Return (x, y) of the center of cell containing provided text 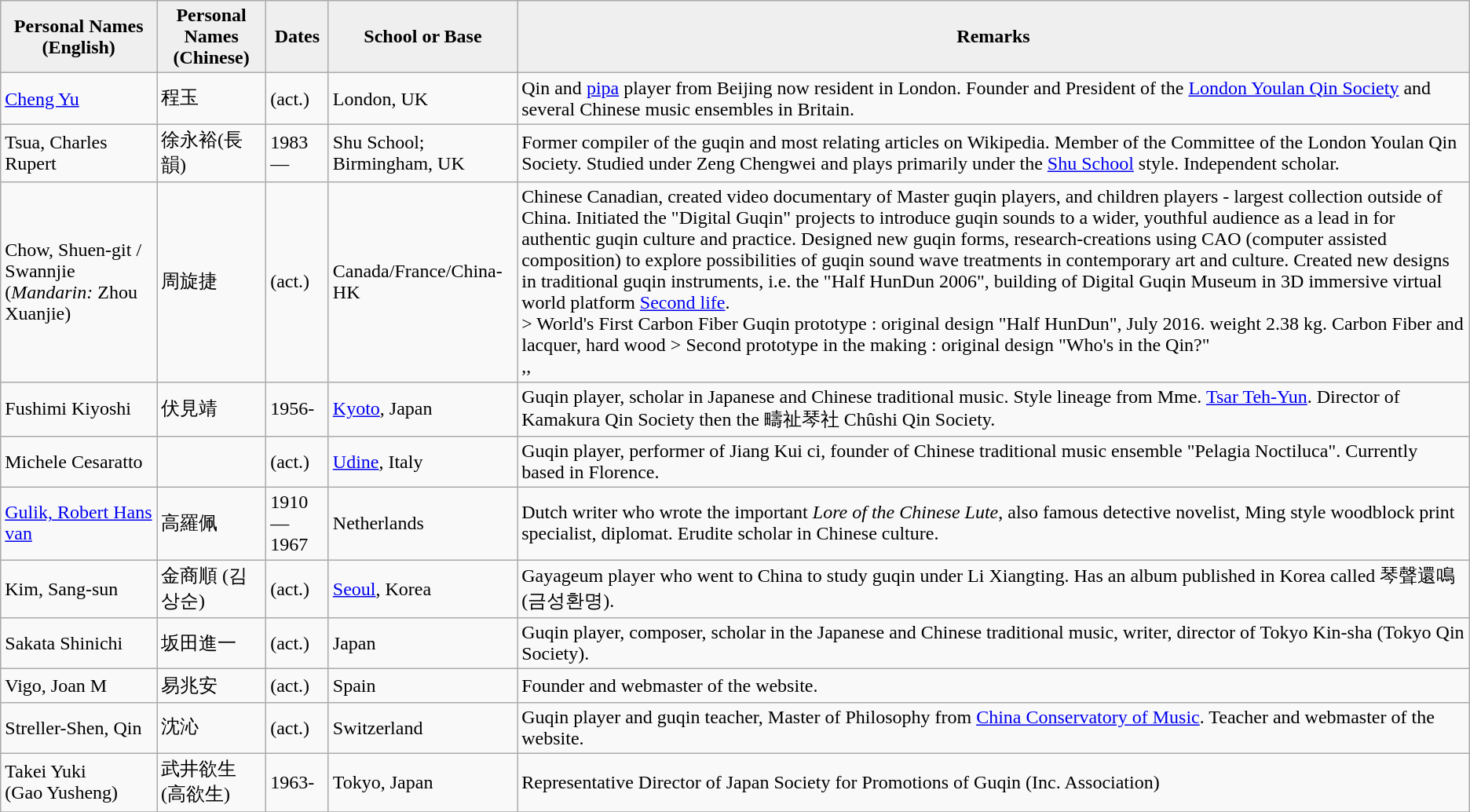
1910—1967 (298, 524)
Founder and webmaster of the website. (994, 686)
London, UK (422, 99)
Chow, Shuen-git / Swannjie (Mandarin: Zhou Xuanjie) (79, 282)
Udine, Italy (422, 462)
Gayageum player who went to China to study guqin under Li Xiangting. Has an album published in Korea called 琴聲還鳴 (금성환명). (994, 589)
伏見靖 (212, 409)
1983— (298, 153)
Kyoto, Japan (422, 409)
Fushimi Kiyoshi (79, 409)
Representative Director of Japan Society for Promotions of Guqin (Inc. Association) (994, 782)
Japan (422, 644)
Dates (298, 37)
Vigo, Joan M (79, 686)
Netherlands (422, 524)
Sakata Shinichi (79, 644)
高羅佩 (212, 524)
Michele Cesaratto (79, 462)
武井欲生(高欲生) (212, 782)
Tsua, Charles Rupert (79, 153)
Tokyo, Japan (422, 782)
Personal Names (Chinese) (212, 37)
Guqin player, composer, scholar in the Japanese and Chinese traditional music, writer, director of Tokyo Kin-sha (Tokyo Qin Society). (994, 644)
易兆安 (212, 686)
Takei Yuki(Gao Yusheng) (79, 782)
Spain (422, 686)
周旋捷 (212, 282)
Seoul, Korea (422, 589)
Streller-Shen, Qin (79, 727)
徐永裕(長韻) (212, 153)
1956- (298, 409)
Gulik, Robert Hans van (79, 524)
Canada/France/China-HK (422, 282)
Kim, Sang-sun (79, 589)
坂田進一 (212, 644)
School or Base (422, 37)
Guqin player and guqin teacher, Master of Philosophy from China Conservatory of Music. Teacher and webmaster of the website. (994, 727)
Remarks (994, 37)
程玉 (212, 99)
Guqin player, performer of Jiang Kui ci, founder of Chinese traditional music ensemble "Pelagia Noctiluca". Currently based in Florence. (994, 462)
1963- (298, 782)
Cheng Yu (79, 99)
金商順 (김상순) (212, 589)
Switzerland (422, 727)
沈沁 (212, 727)
Shu School; Birmingham, UK (422, 153)
Personal Names (English) (79, 37)
